Pinpoint the cell where the given text exists, returning its (x, y) midpoint coordinate. 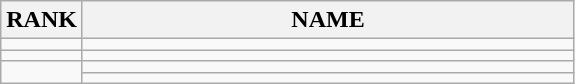
NAME (328, 20)
RANK (42, 20)
